Return (x, y) of the center of cell containing provided text 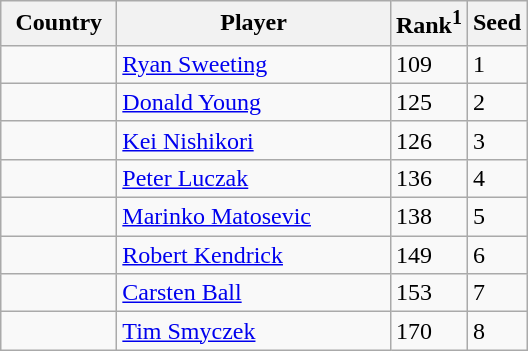
Country (59, 24)
6 (496, 255)
126 (428, 140)
136 (428, 178)
Rank1 (428, 24)
109 (428, 64)
3 (496, 140)
1 (496, 64)
5 (496, 217)
Kei Nishikori (254, 140)
Donald Young (254, 102)
7 (496, 293)
Tim Smyczek (254, 331)
8 (496, 331)
149 (428, 255)
Peter Luczak (254, 178)
170 (428, 331)
Ryan Sweeting (254, 64)
Carsten Ball (254, 293)
4 (496, 178)
Seed (496, 24)
2 (496, 102)
Marinko Matosevic (254, 217)
Robert Kendrick (254, 255)
153 (428, 293)
Player (254, 24)
138 (428, 217)
125 (428, 102)
